Determine the (x, y) coordinate at the center of the cell enclosing the given text.  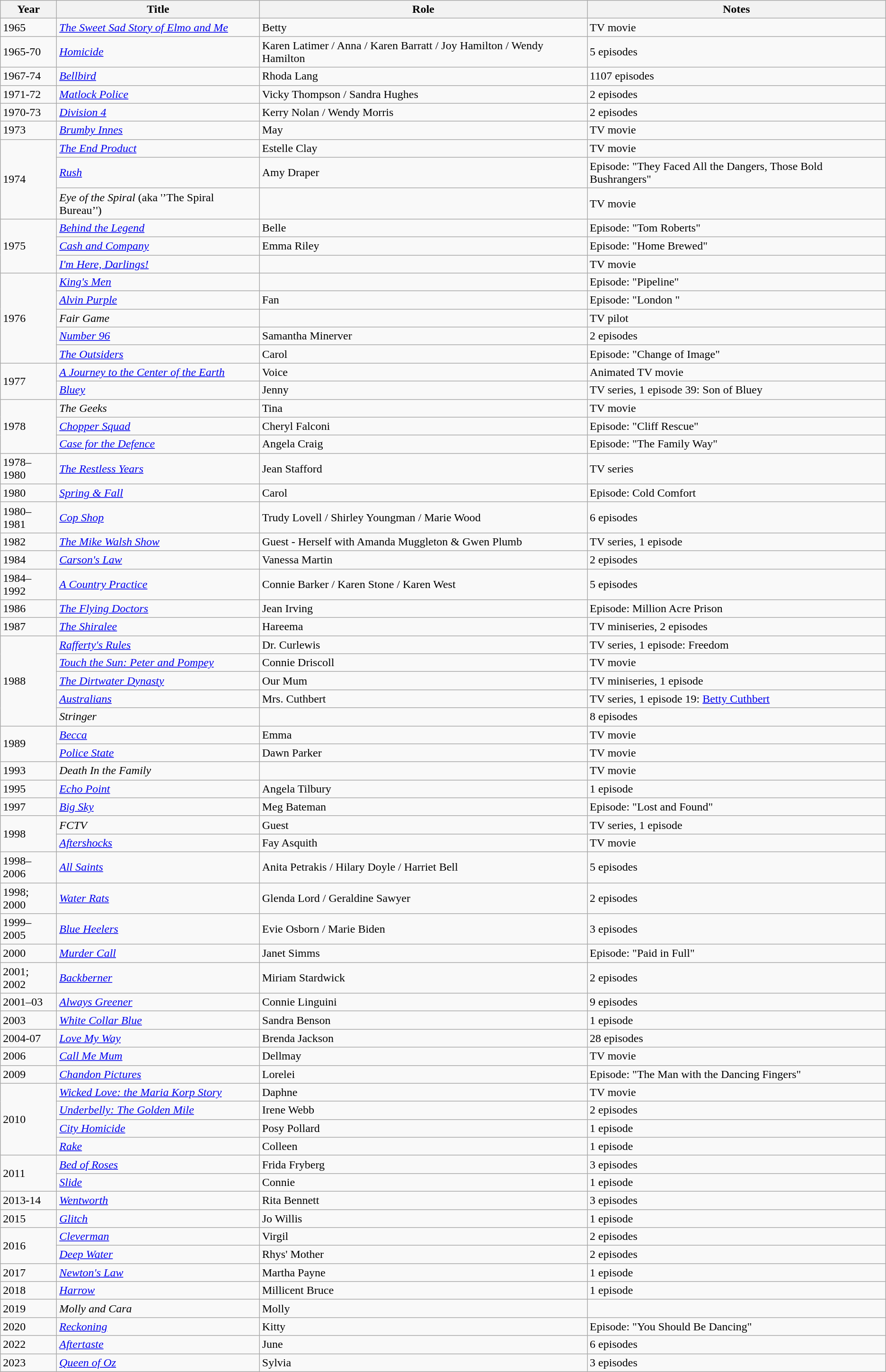
Chopper Squad (158, 426)
Trudy Lovell / Shirley Youngman / Marie Wood (423, 517)
1977 (28, 381)
Case for the Defence (158, 444)
I'm Here, Darlings! (158, 264)
Daphne (423, 1092)
Episode: Cold Comfort (736, 493)
2016 (28, 1246)
Karen Latimer / Anna / Karen Barratt / Joy Hamilton / Wendy Hamilton (423, 52)
Emma (423, 735)
Reckoning (158, 1327)
TV series (736, 469)
Rafferty's Rules (158, 645)
1997 (28, 807)
2019 (28, 1309)
Becca (158, 735)
Rhoda Lang (423, 76)
Wentworth (158, 1200)
1971-72 (28, 94)
Episode: "Home Brewed" (736, 246)
Love My Way (158, 1038)
Connie Barker / Karen Stone / Karen West (423, 584)
Echo Point (158, 789)
Aftertaste (158, 1345)
Brumby Innes (158, 130)
The Outsiders (158, 354)
Episode: Million Acre Prison (736, 609)
Underbelly: The Golden Mile (158, 1110)
Episode: "The Man with the Dancing Fingers" (736, 1074)
Episode: "They Faced All the Dangers, Those Bold Bushrangers" (736, 172)
TV miniseries, 2 episodes (736, 627)
A Journey to the Center of the Earth (158, 372)
1998; 2000 (28, 898)
Fan (423, 300)
Vicky Thompson / Sandra Hughes (423, 94)
Big Sky (158, 807)
Year (28, 9)
The Shiralee (158, 627)
2009 (28, 1074)
Death In the Family (158, 771)
Jean Irving (423, 609)
Episode: "Paid in Full" (736, 953)
Episode: "The Family Way" (736, 444)
Episode: "Tom Roberts" (736, 228)
A Country Practice (158, 584)
Samantha Minerver (423, 336)
Glitch (158, 1218)
Number 96 (158, 336)
2004-07 (28, 1038)
Molly (423, 1309)
The End Product (158, 148)
Behind the Legend (158, 228)
1982 (28, 542)
Water Rats (158, 898)
Episode: "You Should Be Dancing" (736, 1327)
Millicent Bruce (423, 1291)
1993 (28, 771)
Frida Fryberg (423, 1164)
Episode: "Cliff Rescue" (736, 426)
Kitty (423, 1327)
2000 (28, 953)
The Dirtwater Dynasty (158, 681)
Connie (423, 1182)
Dellmay (423, 1056)
Vanessa Martin (423, 560)
Matlock Police (158, 94)
1974 (28, 179)
Emma Riley (423, 246)
Virgil (423, 1237)
2013-14 (28, 1200)
Rush (158, 172)
Murder Call (158, 953)
Cash and Company (158, 246)
Sandra Benson (423, 1020)
2001; 2002 (28, 978)
Bluey (158, 390)
Guest - Herself with Amanda Muggleton & Gwen Plumb (423, 542)
Cheryl Falconi (423, 426)
Jean Stafford (423, 469)
Rhys' Mother (423, 1255)
1978 (28, 426)
The Mike Walsh Show (158, 542)
FCTV (158, 825)
Janet Simms (423, 953)
Connie Driscoll (423, 663)
Cleverman (158, 1237)
1965 (28, 27)
1998 (28, 834)
Irene Webb (423, 1110)
Carson's Law (158, 560)
Notes (736, 9)
Kerry Nolan / Wendy Morris (423, 112)
Dawn Parker (423, 753)
2011 (28, 1173)
Title (158, 9)
Connie Linguini (423, 1002)
Jo Willis (423, 1218)
8 episodes (736, 717)
Dr. Curlewis (423, 645)
The Restless Years (158, 469)
2006 (28, 1056)
1975 (28, 246)
King's Men (158, 282)
Homicide (158, 52)
Martha Payne (423, 1273)
Posy Pollard (423, 1128)
Aftershocks (158, 843)
Australians (158, 699)
TV series, 1 episode 19: Betty Cuthbert (736, 699)
Stringer (158, 717)
Rake (158, 1146)
Harrow (158, 1291)
Episode: "Lost and Found" (736, 807)
Newton's Law (158, 1273)
2010 (28, 1119)
Mrs. Cuthbert (423, 699)
Lorelei (423, 1074)
Angela Tilbury (423, 789)
City Homicide (158, 1128)
Blue Heelers (158, 929)
TV miniseries, 1 episode (736, 681)
1986 (28, 609)
Miriam Stardwick (423, 978)
June (423, 1345)
Division 4 (158, 112)
Hareema (423, 627)
The Flying Doctors (158, 609)
1988 (28, 681)
May (423, 130)
Amy Draper (423, 172)
9 episodes (736, 1002)
Evie Osborn / Marie Biden (423, 929)
2018 (28, 1291)
TV series, 1 episode 39: Son of Bluey (736, 390)
Animated TV movie (736, 372)
1965-70 (28, 52)
Queen of Oz (158, 1363)
2017 (28, 1273)
Guest (423, 825)
1970-73 (28, 112)
1989 (28, 744)
TV series, 1 episode: Freedom (736, 645)
Our Mum (423, 681)
Police State (158, 753)
1976 (28, 318)
Touch the Sun: Peter and Pompey (158, 663)
Always Greener (158, 1002)
All Saints (158, 867)
1998–2006 (28, 867)
Molly and Cara (158, 1309)
1987 (28, 627)
Backberner (158, 978)
White Collar Blue (158, 1020)
Brenda Jackson (423, 1038)
Wicked Love: the Maria Korp Story (158, 1092)
Chandon Pictures (158, 1074)
1978–1980 (28, 469)
Bellbird (158, 76)
2003 (28, 1020)
Cop Shop (158, 517)
Tina (423, 408)
Bed of Roses (158, 1164)
1999–2005 (28, 929)
2015 (28, 1218)
Meg Bateman (423, 807)
Belle (423, 228)
1967-74 (28, 76)
Spring & Fall (158, 493)
1980–1981 (28, 517)
Estelle Clay (423, 148)
Glenda Lord / Geraldine Sawyer (423, 898)
2022 (28, 1345)
1984 (28, 560)
1995 (28, 789)
Angela Craig (423, 444)
Fair Game (158, 318)
2020 (28, 1327)
Role (423, 9)
1980 (28, 493)
2023 (28, 1363)
Betty (423, 27)
Episode: "London " (736, 300)
2001–03 (28, 1002)
Fay Asquith (423, 843)
Episode: "Change of Image" (736, 354)
Slide (158, 1182)
The Sweet Sad Story of Elmo and Me (158, 27)
Alvin Purple (158, 300)
Episode: "Pipeline" (736, 282)
Call Me Mum (158, 1056)
28 episodes (736, 1038)
Eye of the Spiral (aka '’The Spiral Bureau’') (158, 204)
The Geeks (158, 408)
Rita Bennett (423, 1200)
Anita Petrakis / Hilary Doyle / Harriet Bell (423, 867)
Deep Water (158, 1255)
1984–1992 (28, 584)
Sylvia (423, 1363)
1107 episodes (736, 76)
Colleen (423, 1146)
1973 (28, 130)
Jenny (423, 390)
TV pilot (736, 318)
Voice (423, 372)
